Capture the cell that displays the provided text and extract its [X, Y] central coordinate. 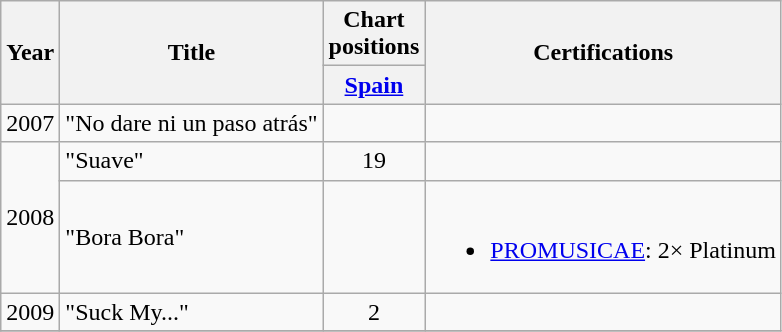
"No dare ni un paso atrás" [192, 123]
"Suave" [192, 161]
Year [30, 52]
PROMUSICAE: 2× Platinum [604, 236]
19 [374, 161]
Spain [374, 85]
Certifications [604, 52]
Title [192, 52]
2009 [30, 312]
2008 [30, 218]
Chart positions [374, 34]
2007 [30, 123]
"Suck My..." [192, 312]
2 [374, 312]
"Bora Bora" [192, 236]
